Find where the given text appears and provide that cell's center as [x, y] coordinate. 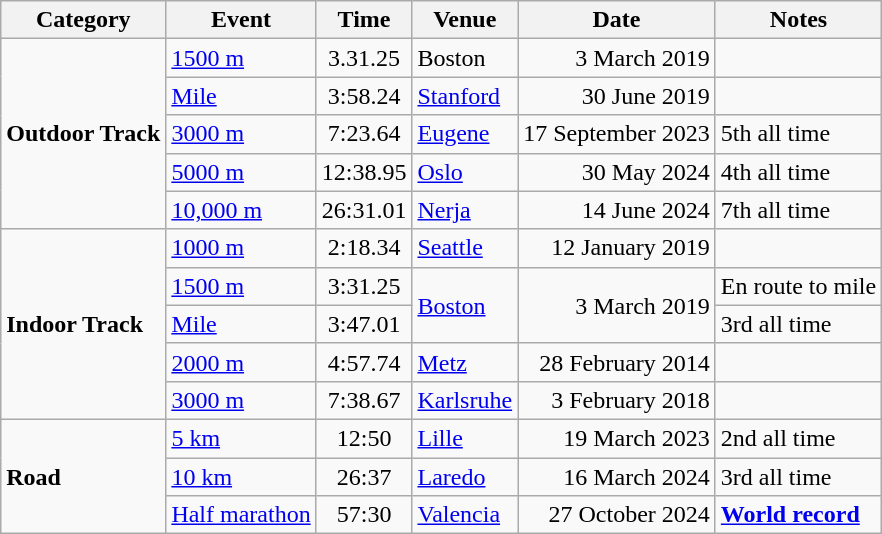
30 June 2019 [617, 96]
10 km [241, 477]
Valencia [465, 515]
World record [798, 515]
3 February 2018 [617, 400]
Nerja [465, 210]
27 October 2024 [617, 515]
5000 m [241, 172]
Half marathon [241, 515]
2000 m [241, 362]
Lille [465, 438]
Road [84, 476]
16 March 2024 [617, 477]
57:30 [364, 515]
26:31.01 [364, 210]
Category [84, 20]
7:38.67 [364, 400]
Date [617, 20]
4th all time [798, 172]
17 September 2023 [617, 134]
Laredo [465, 477]
3:31.25 [364, 286]
Oslo [465, 172]
7:23.64 [364, 134]
En route to mile [798, 286]
28 February 2014 [617, 362]
3:58.24 [364, 96]
Stanford [465, 96]
3:47.01 [364, 324]
3.31.25 [364, 58]
Time [364, 20]
4:57.74 [364, 362]
12:50 [364, 438]
2nd all time [798, 438]
1000 m [241, 248]
12 January 2019 [617, 248]
10,000 m [241, 210]
12:38.95 [364, 172]
Metz [465, 362]
Karlsruhe [465, 400]
5th all time [798, 134]
5 km [241, 438]
Event [241, 20]
Indoor Track [84, 324]
2:18.34 [364, 248]
Venue [465, 20]
14 June 2024 [617, 210]
7th all time [798, 210]
Outdoor Track [84, 134]
19 March 2023 [617, 438]
Seattle [465, 248]
26:37 [364, 477]
30 May 2024 [617, 172]
Eugene [465, 134]
Notes [798, 20]
